Return (X, Y) of the center of cell containing provided text 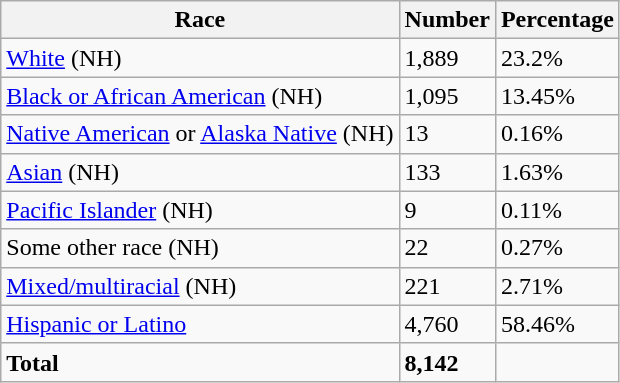
13.45% (557, 96)
Race (200, 20)
0.27% (557, 248)
Asian (NH) (200, 172)
13 (447, 134)
Mixed/multiracial (NH) (200, 286)
58.46% (557, 324)
4,760 (447, 324)
Total (200, 362)
2.71% (557, 286)
1,889 (447, 58)
Hispanic or Latino (200, 324)
0.11% (557, 210)
Some other race (NH) (200, 248)
White (NH) (200, 58)
Pacific Islander (NH) (200, 210)
Percentage (557, 20)
Native American or Alaska Native (NH) (200, 134)
0.16% (557, 134)
8,142 (447, 362)
Number (447, 20)
22 (447, 248)
9 (447, 210)
1,095 (447, 96)
221 (447, 286)
23.2% (557, 58)
1.63% (557, 172)
Black or African American (NH) (200, 96)
133 (447, 172)
